Extract the [X, Y] coordinate from the center of the cell holding the provided text.  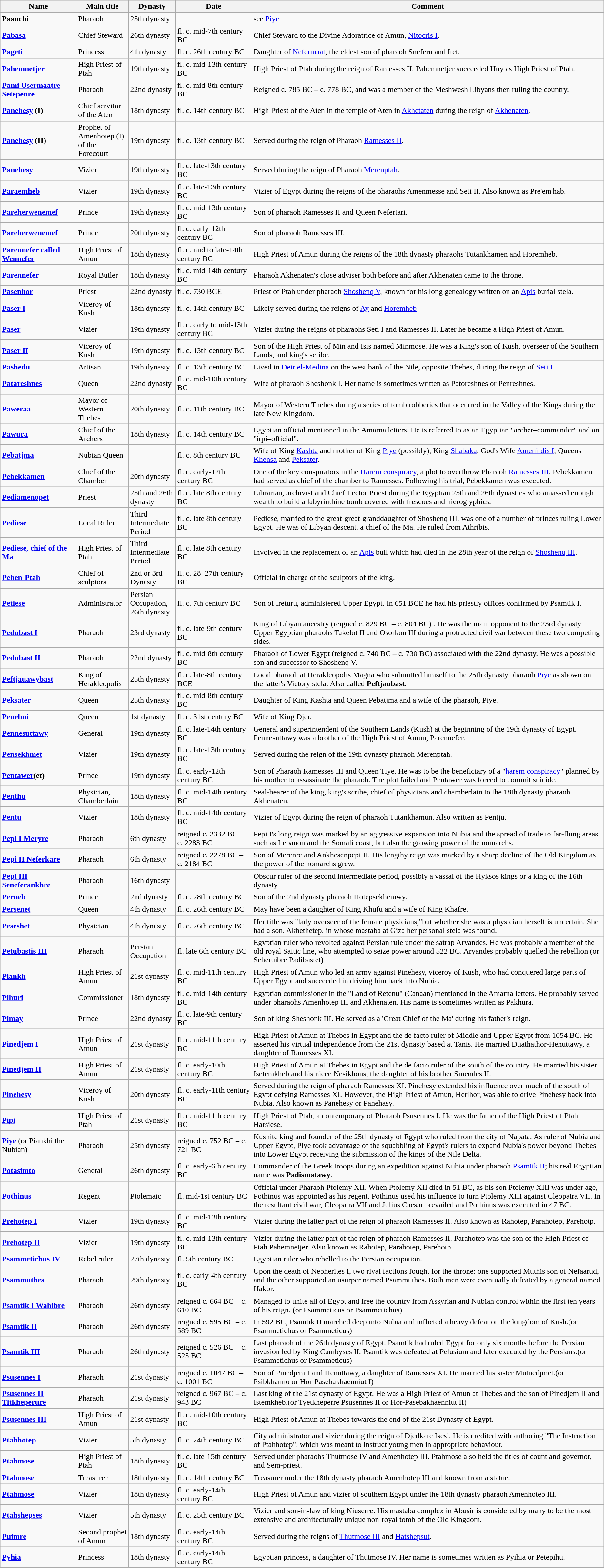
Name [38, 6]
Physician [103, 926]
King of Herakleopolis [103, 679]
see Piye [428, 19]
Son of Merenre and Ankhesenpepi II. His lengthy reign was marked by a sharp decline of the Old Kingdom as the power of the nomarchs grew. [428, 859]
Pami Usermaatre Setepenre [38, 90]
Pepi II Neferkare [38, 859]
Pharaoh of Lower Egypt (reigned c. 740 BC – c. 730 BC) associated with the 22nd dynasty. He was a possible son and successor to Shoshenq V. [428, 658]
Panehesy (I) [38, 110]
Paweraa [38, 409]
Paser II [38, 350]
Pebekkamen [38, 476]
Petubastis III [38, 951]
fl. c. 25th century BC [214, 1515]
Commander of the Greek troops during an expedition against Nubia under pharaoh Psamtik II; his real Egyptian name was Padismatawy. [428, 1171]
Chief Steward [103, 35]
2nd or 3rd Dynasty [152, 578]
Main title [103, 6]
Peseshet [38, 926]
Pedubast I [38, 633]
fl. c. 24th century BC [214, 1440]
Rebel ruler [103, 1259]
23rd dynasty [152, 633]
May have been a daughter of King Khufu and a wife of King Khafre. [428, 909]
Paser [38, 329]
Pepi I Meryre [38, 838]
Prehotep II [38, 1242]
Pinedjem II [38, 1069]
Served under pharaohs Thutmose IV and Amenhotep III. Ptahmose also held the titles of count and governor, and Sem-priest. [428, 1461]
fl. c. late-14th century BC [214, 733]
Pihuri [38, 998]
Psamtik I Wahibre [38, 1305]
Vizier of Egypt during the reign of pharaoh Tutankhamun. Also written as Pentju. [428, 817]
Likely served during the reigns of Ay and Horemheb [428, 309]
Pediese, chief of the Ma [38, 552]
Served during the reign of Pharaoh Ramesses II. [428, 140]
reigned c. 967 BC – c. 943 BC [214, 1398]
27th dynasty [152, 1259]
Persenet [38, 909]
fl. mid-1st century BC [214, 1196]
Wife of pharaoh Sheshonk I. Her name is sometimes written as Patoreshnes or Penreshnes. [428, 383]
reigned c. 595 BC – c. 589 BC [214, 1326]
Pimay [38, 1018]
Pensekhmet [38, 754]
Panehesy [38, 170]
Pediese [38, 522]
Pinehesy [38, 1095]
reigned c. 664 BC – c. 610 BC [214, 1305]
16th dynasty [152, 880]
High Priest of Amun during the reigns of the 18th dynasty pharaohs Tutankhamen and Horemheb. [428, 254]
fl. c. 28th century BC [214, 897]
Ptolemaic [152, 1196]
Nubian Queen [103, 455]
Regent [103, 1196]
Mayor of Western Thebes during a series of tomb robberies that occurred in the Valley of the Kings during the late New Kingdom. [428, 409]
Son of pharaoh Ramesses III. [428, 233]
Psusennes II Titkheperure [38, 1398]
Pasenhor [38, 292]
Egyptian ruler who rebelled to the Persian occupation. [428, 1259]
Potasimto [38, 1171]
Paser I [38, 309]
Date [214, 6]
Pinedjem I [38, 1044]
Reigned c. 785 BC – c. 778 BC, and was a member of the Meshwesh Libyans then ruling the country. [428, 90]
Physician, Chamberlain [103, 796]
High Priest of Amun at Thebes towards the end of the 21st Dynasty of Egypt. [428, 1419]
Pipi [38, 1120]
Treasurer under the 18th dynasty pharaoh Amenhotep III and known from a statue. [428, 1478]
Peftjauawybast [38, 679]
Administrator [103, 603]
Ptahshepses [38, 1515]
Pashedu [38, 367]
Son of the 2nd dynasty pharaoh Hotepsekhemwy. [428, 897]
Chief of the Archers [103, 434]
Daughter of Nefermaat, the eldest son of pharaoh Sneferu and Itet. [428, 52]
Comment [428, 6]
High Priest of Amun and vizier of southern Egypt under the 18th dynasty pharaoh Amenhotep III. [428, 1494]
Priest of Ptah under pharaoh Shoshenq V, known for his long genealogy written on an Apis burial stela. [428, 292]
fl. c. late-8th century BCE [214, 679]
Chief of the Chamber [103, 476]
Son of Pinedjem I and Henuttawy, a daughter of Ramesses XI. He married his sister Mutnedjmet.(or Psibkhanno or Hor-Pasebakhaenniut I) [428, 1377]
Official in charge of the sculptors of the king. [428, 578]
Artisan [103, 367]
1st dynasty [152, 717]
fl. c. 730 BCE [214, 292]
Seal-bearer of the king, king's scribe, chief of physicians and chamberlain to the 18th dynasty pharaoh Akhenaten. [428, 796]
Lived in Deir el-Medina on the west bank of the Nile, opposite Thebes, during the reign of Seti I. [428, 367]
fl. c. 8th century BC [214, 455]
Chief Steward to the Divine Adoratrice of Amun, Nitocris I. [428, 35]
Pothinus [38, 1196]
In 592 BC, Psamtik II marched deep into Nubia and inflicted a heavy defeat on the kingdom of Kush.(or Psammetichus or Psammeticus) [428, 1326]
Peksater [38, 700]
Daughter of King Kashta and Queen Pebatjma and a wife of the pharaoh, Piye. [428, 700]
Persian Occupation [152, 951]
reigned c. 1047 BC – c. 1001 BC [214, 1377]
2nd dynasty [152, 897]
Chief of sculptors [103, 578]
Son of the High Priest of Min and Isis named Minmose. He was a King's son of Kush, overseer of the Southern Lands, and king's scribe. [428, 350]
Paraemheb [38, 191]
Vizier of Egypt during the reigns of the pharaohs Amenmesse and Seti II. Also known as Pre'em'hab. [428, 191]
Persian Occupation, 26th dynasty [152, 603]
Vizier during the latter part of the reign of pharaoh Ramesses II. Also known as Rahotep, Parahotep, Parehotp. [428, 1221]
Mayor of Western Thebes [103, 409]
fl. c. early to mid-13th century BC [214, 329]
Pawura [38, 434]
Wife of King Kashta and mother of King Piye (possibly), King Shabaka, God's Wife Amenirdis I, Queens Khensa and Peksater. [428, 455]
fl. c. mid to late-14th century BC [214, 254]
Involved in the replacement of an Apis bull which had died in the 28th year of the reign of Shoshenq III. [428, 552]
Treasurer [103, 1478]
Son of Ireturu, administered Upper Egypt. In 651 BCE he had his priestly offices confirmed by Psamtik I. [428, 603]
Second prophet of Amun [103, 1536]
Paanchi [38, 19]
Psammuthes [38, 1280]
Commissioner [103, 998]
Pedubast II [38, 658]
fl. c. early-10th century BC [214, 1069]
fl. c. late-15th century BC [214, 1461]
fl. c. early-6th century BC [214, 1171]
Pharaoh Akhenaten's close adviser both before and after Akhenaten came to the throne. [428, 275]
fl. c. 31st century BC [214, 717]
Petiese [38, 603]
fl. c. early-4th century BC [214, 1280]
Penthu [38, 796]
Psusennes III [38, 1419]
Parennefer called Wennefer [38, 254]
fl. c. 7th century BC [214, 603]
Pyhia [38, 1557]
Pepi III Seneferankhre [38, 880]
Pahemnetjer [38, 68]
Psamtik III [38, 1352]
Ptahhotep [38, 1440]
Egyptian official mentioned in the Amarna letters. He is referred to as an Egyptian "archer–commander" and an "irpi–official". [428, 434]
Pediamenopet [38, 497]
fl. 5th century BC [214, 1259]
Served during the reign of the 19th dynasty pharaoh Merenptah. [428, 754]
Piankh [38, 976]
Served during the reign of Pharaoh Merenptah. [428, 170]
Prophet of Amenhotep (I) of the Forecourt [103, 140]
reigned c. 526 BC – c. 525 BC [214, 1352]
Pentawer(et) [38, 775]
Puimre [38, 1536]
Pehen-Ptah [38, 578]
Wife of King Djer. [428, 717]
Piye (or Piankhi the Nubian) [38, 1145]
Chief servitor of the Aten [103, 110]
High Priest of Ptah, a contemporary of Pharaoh Psusennes I. He was the father of the High Priest of Ptah Harsiese. [428, 1120]
Penebui [38, 717]
Dynasty [152, 6]
Pabasa [38, 35]
Psamtik II [38, 1326]
Panehesy (II) [38, 140]
Served during the reigns of Thutmose III and Hatshepsut. [428, 1536]
reigned c. 2278 BC – c. 2184 BC [214, 859]
Obscur ruler of the second intermediate period, possibly a vassal of the Hyksos kings or a king of the 16th dynasty [428, 880]
Egyptian princess, a daughter of Thutmose IV. Her name is sometimes written as Pyihia or Petepihu. [428, 1557]
Local Ruler [103, 522]
Perneb [38, 897]
Son of king Sheshonk III. He served as a 'Great Chief of the Ma' during his father's reign. [428, 1018]
Psammetichus IV [38, 1259]
Pebatjma [38, 455]
fl. c. 11th century BC [214, 409]
25th and 26th dynasty [152, 497]
Psusennes I [38, 1377]
Pentu [38, 817]
fl. c. 28–27th century BC [214, 578]
Pennesuttawy [38, 733]
Royal Butler [103, 275]
Patareshnes [38, 383]
29th dynasty [152, 1280]
Pageti [38, 52]
reigned c. 752 BC – c. 721 BC [214, 1145]
Son of pharaoh Ramesses II and Queen Nefertari. [428, 212]
fl. c. mid-7th century BC [214, 35]
Vizier during the reigns of pharaohs Seti I and Ramesses II. Later he became a High Priest of Amun. [428, 329]
fl. late 6th century BC [214, 951]
reigned c. 2332 BC – c. 2283 BC [214, 838]
High Priest of Ptah during the reign of Ramesses II. Pahemnetjer succeeded Huy as High Priest of Ptah. [428, 68]
High Priest of the Aten in the temple of Aten in Akhetaten during the reign of Akhenaten. [428, 110]
Parennefer [38, 275]
Prehotep I [38, 1221]
fl. c. early-11th century BC [214, 1095]
